For the text-containing cell, return its midpoint in (x, y) coordinate format. 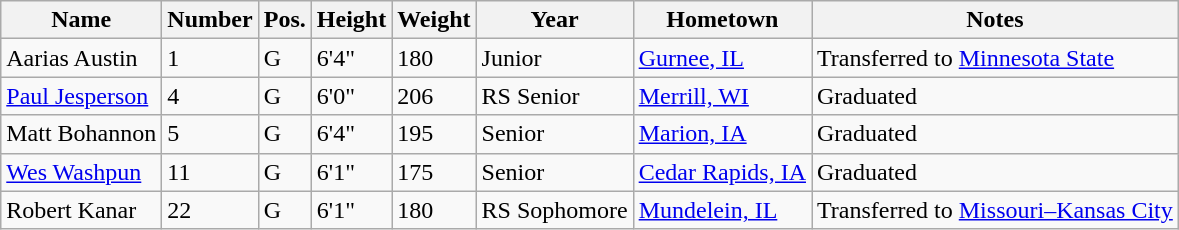
Cedar Rapids, IA (722, 172)
Name (82, 20)
4 (210, 96)
RS Senior (554, 96)
RS Sophomore (554, 210)
Transferred to Missouri–Kansas City (996, 210)
Notes (996, 20)
Robert Kanar (82, 210)
206 (434, 96)
Paul Jesperson (82, 96)
Marion, IA (722, 134)
6'0" (351, 96)
Number (210, 20)
11 (210, 172)
5 (210, 134)
Aarias Austin (82, 58)
Hometown (722, 20)
22 (210, 210)
Mundelein, IL (722, 210)
Year (554, 20)
Gurnee, IL (722, 58)
Height (351, 20)
Weight (434, 20)
Pos. (284, 20)
Merrill, WI (722, 96)
Junior (554, 58)
195 (434, 134)
Wes Washpun (82, 172)
Transferred to Minnesota State (996, 58)
175 (434, 172)
1 (210, 58)
Matt Bohannon (82, 134)
